Locate the cell with the specified text and output its (x, y) center coordinate. 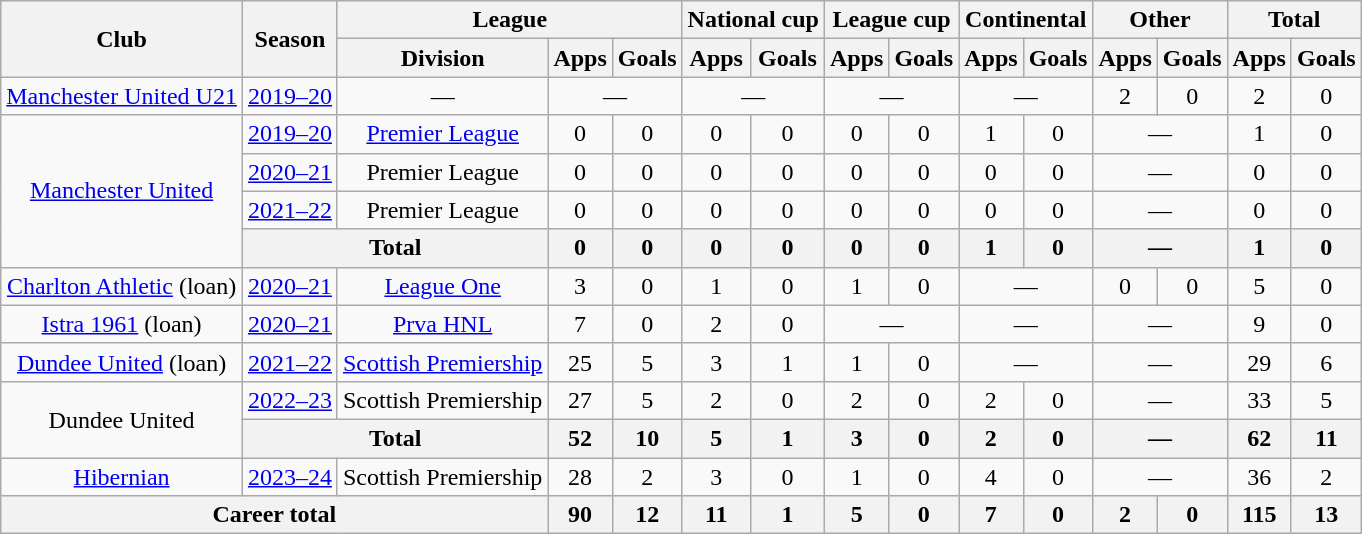
Manchester United (122, 191)
League (510, 20)
Continental (1026, 20)
Istra 1961 (loan) (122, 324)
29 (1259, 362)
52 (580, 438)
90 (580, 515)
Dundee United (122, 419)
2022–23 (290, 400)
62 (1259, 438)
Career total (274, 515)
League One (442, 286)
115 (1259, 515)
6 (1326, 362)
12 (647, 515)
League cup (891, 20)
36 (1259, 477)
2023–24 (290, 477)
25 (580, 362)
4 (991, 477)
Charlton Athletic (loan) (122, 286)
33 (1259, 400)
9 (1259, 324)
Division (442, 58)
13 (1326, 515)
Hibernian (122, 477)
Manchester United U21 (122, 96)
Prva HNL (442, 324)
28 (580, 477)
Season (290, 39)
Other (1160, 20)
27 (580, 400)
10 (647, 438)
Dundee United (loan) (122, 362)
Club (122, 39)
National cup (753, 20)
